Capture the cell that displays the provided text and extract its [X, Y] central coordinate. 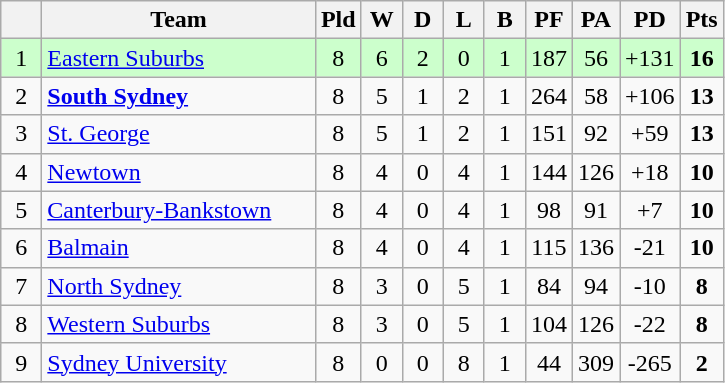
264 [548, 96]
Canterbury-Bankstown [179, 210]
L [464, 20]
Pld [338, 20]
91 [596, 210]
7 [22, 286]
Balmain [179, 248]
B [504, 20]
187 [548, 58]
56 [596, 58]
South Sydney [179, 96]
+59 [650, 134]
92 [596, 134]
Western Suburbs [179, 324]
+131 [650, 58]
151 [548, 134]
Newtown [179, 172]
-22 [650, 324]
D [422, 20]
-265 [650, 362]
PD [650, 20]
144 [548, 172]
+18 [650, 172]
Team [179, 20]
-21 [650, 248]
Sydney University [179, 362]
+106 [650, 96]
94 [596, 286]
104 [548, 324]
44 [548, 362]
-10 [650, 286]
North Sydney [179, 286]
115 [548, 248]
St. George [179, 134]
136 [596, 248]
84 [548, 286]
+7 [650, 210]
309 [596, 362]
W [382, 20]
PA [596, 20]
98 [548, 210]
Pts [702, 20]
9 [22, 362]
PF [548, 20]
58 [596, 96]
Eastern Suburbs [179, 58]
16 [702, 58]
